Capture the cell that displays the provided text and extract its (x, y) central coordinate. 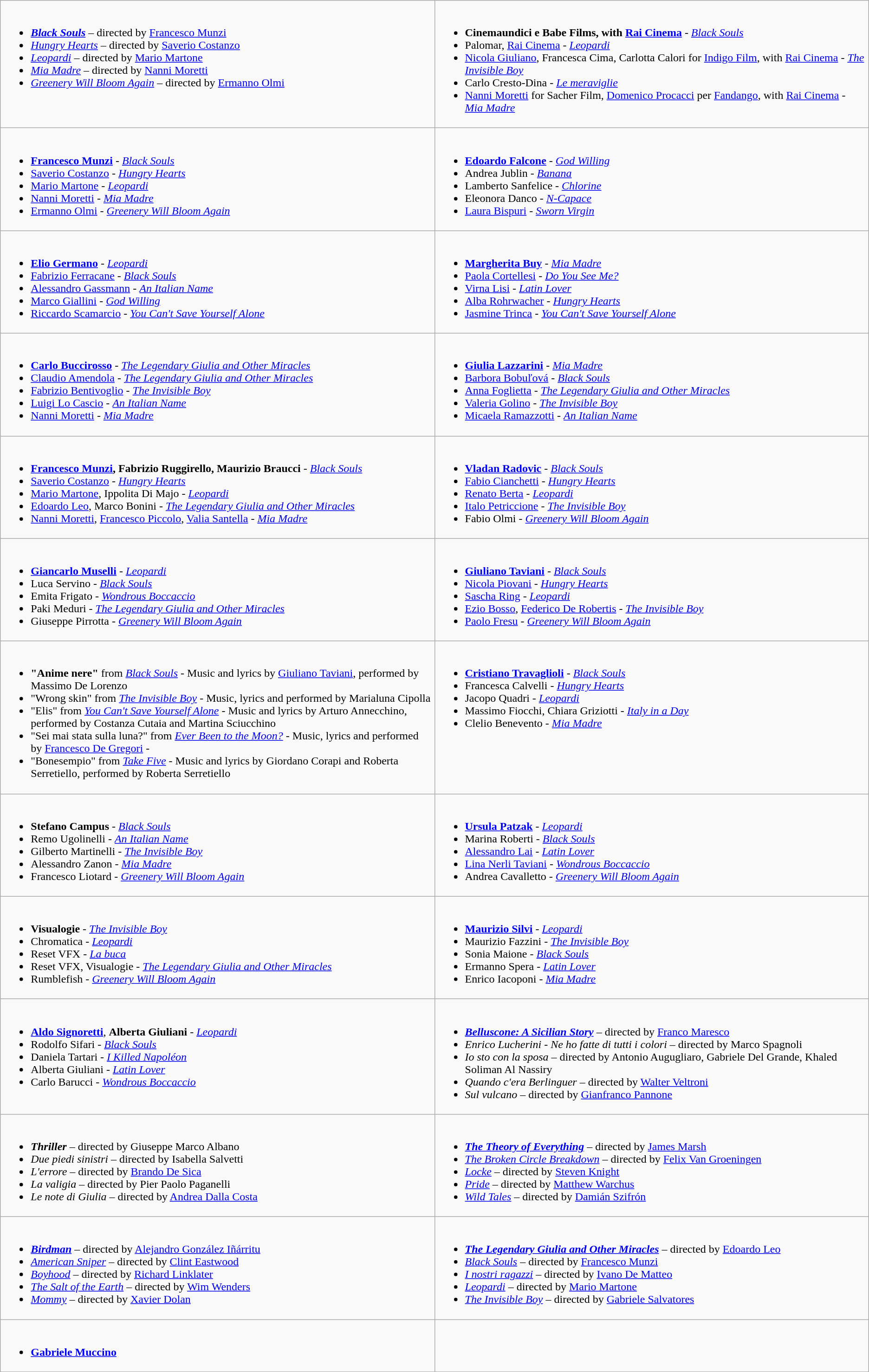
Maurizio Silvi - LeopardiMaurizio Fazzini - The Invisible BoySonia Maione - Black SoulsErmanno Spera - Latin LoverEnrico Iacoponi - Mia Madre (652, 948)
Edoardo Falcone - God WillingAndrea Jublin - BananaLamberto Sanfelice - ChlorineEleonora Danco - N-CapaceLaura Bispuri - Sworn Virgin (652, 179)
Gabriele Muccino (217, 1345)
